Capture the cell that displays the provided text and extract its [X, Y] central coordinate. 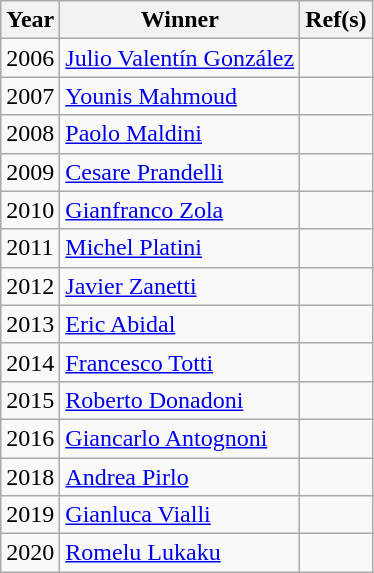
Roberto Donadoni [180, 400]
Michel Platini [180, 248]
Francesco Totti [180, 362]
Year [30, 20]
2020 [30, 553]
2008 [30, 134]
Paolo Maldini [180, 134]
Giancarlo Antognoni [180, 438]
2016 [30, 438]
2009 [30, 172]
2015 [30, 400]
Andrea Pirlo [180, 477]
Eric Abidal [180, 324]
2010 [30, 210]
Javier Zanetti [180, 286]
2007 [30, 96]
2014 [30, 362]
Winner [180, 20]
2013 [30, 324]
Cesare Prandelli [180, 172]
2006 [30, 58]
2018 [30, 477]
2019 [30, 515]
2012 [30, 286]
Ref(s) [336, 20]
Younis Mahmoud [180, 96]
Julio Valentín González [180, 58]
Gianfranco Zola [180, 210]
Gianluca Vialli [180, 515]
Romelu Lukaku [180, 553]
2011 [30, 248]
